Determine the [X, Y] coordinate at the center of the cell enclosing the given text.  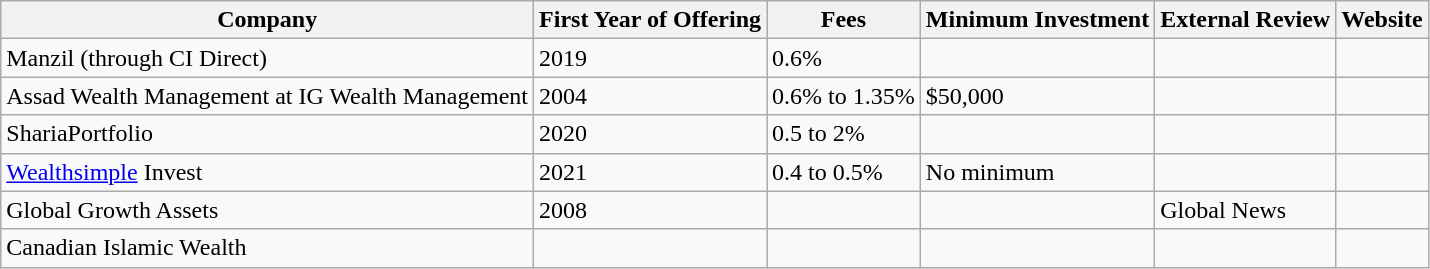
First Year of Offering [650, 20]
2004 [650, 96]
2019 [650, 58]
0.4 to 0.5% [844, 172]
Wealthsimple Invest [268, 172]
Website [1382, 20]
No minimum [1037, 172]
$50,000 [1037, 96]
Assad Wealth Management at IG Wealth Management [268, 96]
Minimum Investment [1037, 20]
Company [268, 20]
2020 [650, 134]
External Review [1246, 20]
Manzil (through CI Direct) [268, 58]
0.6% [844, 58]
0.6% to 1.35% [844, 96]
Fees [844, 20]
2008 [650, 210]
Global News [1246, 210]
Global Growth Assets [268, 210]
2021 [650, 172]
Canadian Islamic Wealth [268, 248]
0.5 to 2% [844, 134]
ShariaPortfolio [268, 134]
